From the cell containing the given text, extract its center point as (X, Y) coordinate. 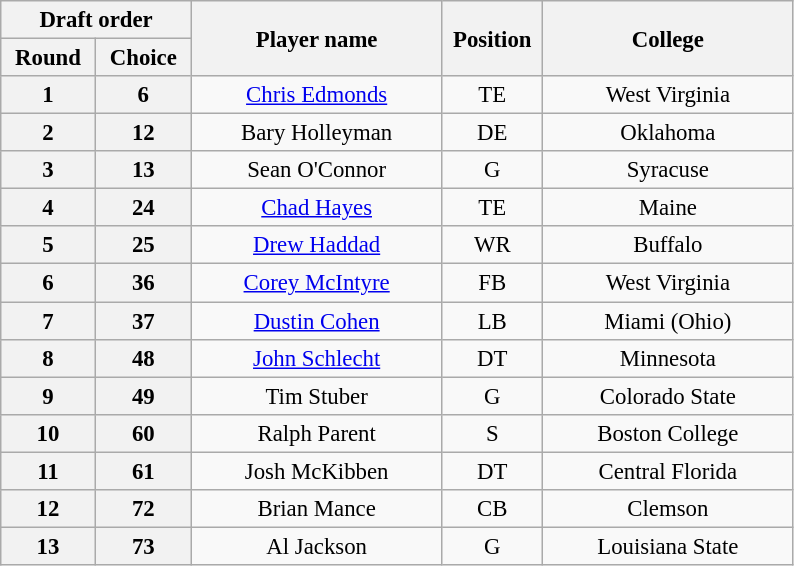
49 (143, 396)
2 (48, 133)
Corey McIntyre (316, 283)
3 (48, 170)
9 (48, 396)
S (492, 433)
Dustin Cohen (316, 321)
Chad Hayes (316, 208)
Draft order (96, 20)
WR (492, 245)
Oklahoma (668, 133)
1 (48, 95)
37 (143, 321)
DE (492, 133)
Round (48, 58)
24 (143, 208)
FB (492, 283)
Brian Mance (316, 509)
72 (143, 509)
36 (143, 283)
John Schlecht (316, 358)
10 (48, 433)
Position (492, 38)
Tim Stuber (316, 396)
Louisiana State (668, 546)
Clemson (668, 509)
Choice (143, 58)
Player name (316, 38)
8 (48, 358)
48 (143, 358)
11 (48, 471)
Central Florida (668, 471)
Chris Edmonds (316, 95)
CB (492, 509)
Maine (668, 208)
Ralph Parent (316, 433)
61 (143, 471)
Miami (Ohio) (668, 321)
College (668, 38)
73 (143, 546)
60 (143, 433)
Josh McKibben (316, 471)
Al Jackson (316, 546)
Colorado State (668, 396)
LB (492, 321)
Syracuse (668, 170)
Sean O'Connor (316, 170)
Minnesota (668, 358)
25 (143, 245)
Drew Haddad (316, 245)
Buffalo (668, 245)
4 (48, 208)
7 (48, 321)
Boston College (668, 433)
5 (48, 245)
Bary Holleyman (316, 133)
